Scan for the cell matching the given text and deliver its (x, y) coordinate at center. 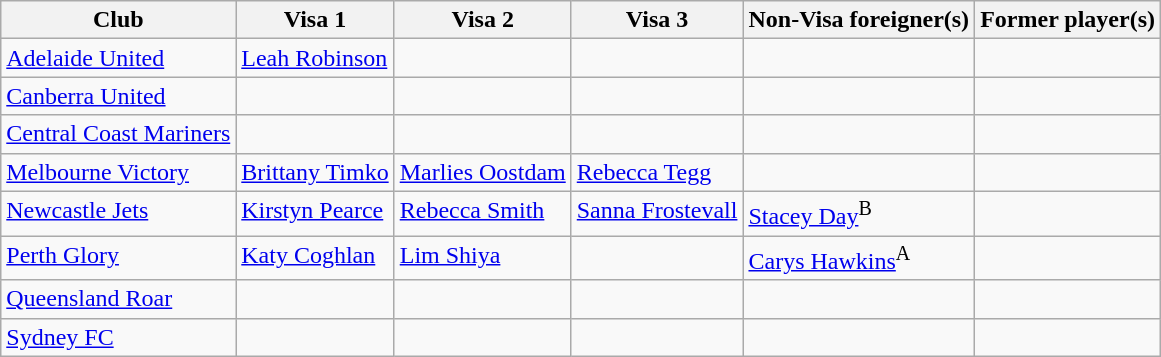
Sanna Frostevall (657, 214)
Lim Shiya (482, 258)
Club (118, 20)
Canberra United (118, 96)
Sydney FC (118, 337)
Rebecca Tegg (657, 172)
Brittany Timko (315, 172)
Marlies Oostdam (482, 172)
Stacey DayB (859, 214)
Newcastle Jets (118, 214)
Katy Coghlan (315, 258)
Former player(s) (1068, 20)
Adelaide United (118, 58)
Visa 3 (657, 20)
Rebecca Smith (482, 214)
Kirstyn Pearce (315, 214)
Queensland Roar (118, 299)
Leah Robinson (315, 58)
Melbourne Victory (118, 172)
Visa 2 (482, 20)
Non-Visa foreigner(s) (859, 20)
Visa 1 (315, 20)
Perth Glory (118, 258)
Central Coast Mariners (118, 134)
Carys HawkinsA (859, 258)
